Output the (x, y) coordinate of the center of the cell containing the given text.  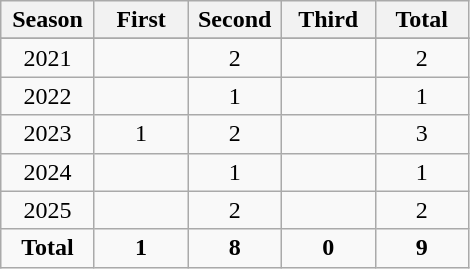
Third (328, 20)
3 (422, 134)
9 (422, 248)
2024 (48, 172)
2023 (48, 134)
0 (328, 248)
First (141, 20)
2025 (48, 210)
2022 (48, 96)
2021 (48, 58)
Season (48, 20)
8 (235, 248)
Second (235, 20)
